Output the [x, y] coordinate of the center of the cell containing the given text.  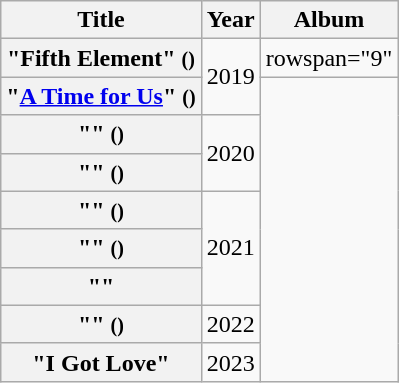
2020 [230, 153]
2022 [230, 324]
"I Got Love" [101, 362]
2021 [230, 248]
"A Time for Us" () [101, 96]
Year [230, 20]
2023 [230, 362]
rowspan="9" [329, 58]
"Fifth Element" () [101, 58]
Title [101, 20]
2019 [230, 77]
Album [329, 20]
"" [101, 286]
